Detect which cell encompasses the target text, then output its (X, Y) center coordinate. 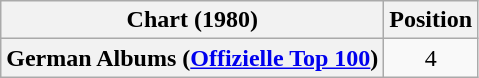
4 (431, 58)
Position (431, 20)
German Albums (Offizielle Top 100) (192, 58)
Chart (1980) (192, 20)
